Locate the cell with the specified text and output its (X, Y) center coordinate. 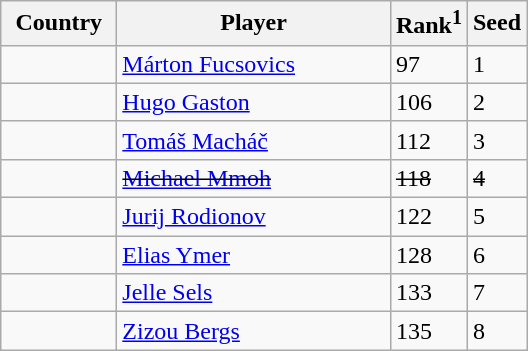
112 (428, 140)
Márton Fucsovics (254, 64)
8 (496, 331)
Tomáš Macháč (254, 140)
Seed (496, 24)
106 (428, 102)
2 (496, 102)
3 (496, 140)
Player (254, 24)
128 (428, 255)
Jurij Rodionov (254, 217)
Zizou Bergs (254, 331)
135 (428, 331)
Jelle Sels (254, 293)
6 (496, 255)
97 (428, 64)
133 (428, 293)
4 (496, 178)
5 (496, 217)
7 (496, 293)
Michael Mmoh (254, 178)
Elias Ymer (254, 255)
1 (496, 64)
Country (59, 24)
118 (428, 178)
Hugo Gaston (254, 102)
Rank1 (428, 24)
122 (428, 217)
